Locate the cell with the specified text and output its (X, Y) center coordinate. 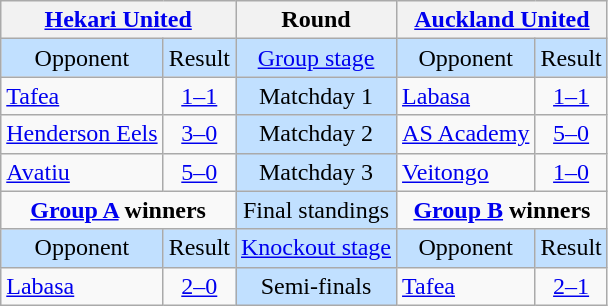
Group stage (316, 58)
Final standings (316, 210)
2–1 (571, 286)
Auckland United (502, 20)
Semi-finals (316, 286)
Group A winners (118, 210)
Henderson Eels (82, 134)
1–0 (571, 172)
Matchday 1 (316, 96)
Knockout stage (316, 248)
Matchday 3 (316, 172)
Hekari United (118, 20)
Veitongo (466, 172)
Avatiu (82, 172)
AS Academy (466, 134)
Group B winners (502, 210)
2–0 (199, 286)
Matchday 2 (316, 134)
Round (316, 20)
3–0 (199, 134)
